Return the (X, Y) coordinate for the center point of the cell that contains the specified text.  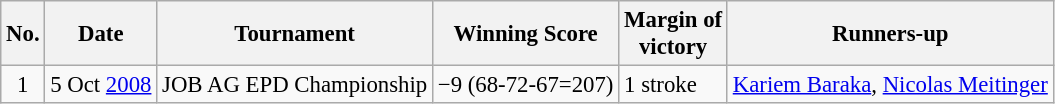
Runners-up (890, 34)
No. (23, 34)
Margin ofvictory (674, 34)
JOB AG EPD Championship (295, 85)
1 (23, 85)
−9 (68-72-67=207) (526, 85)
Kariem Baraka, Nicolas Meitinger (890, 85)
Tournament (295, 34)
1 stroke (674, 85)
5 Oct 2008 (101, 85)
Date (101, 34)
Winning Score (526, 34)
